Provide the (X, Y) coordinate of the cell's center where the given text is located.  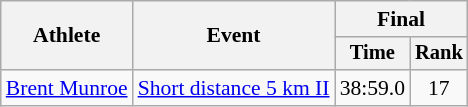
17 (439, 88)
Time (372, 54)
Brent Munroe (67, 88)
Athlete (67, 36)
Final (402, 19)
Rank (439, 54)
Short distance 5 km II (234, 88)
38:59.0 (372, 88)
Event (234, 36)
